Detect which cell encompasses the target text, then output its [X, Y] center coordinate. 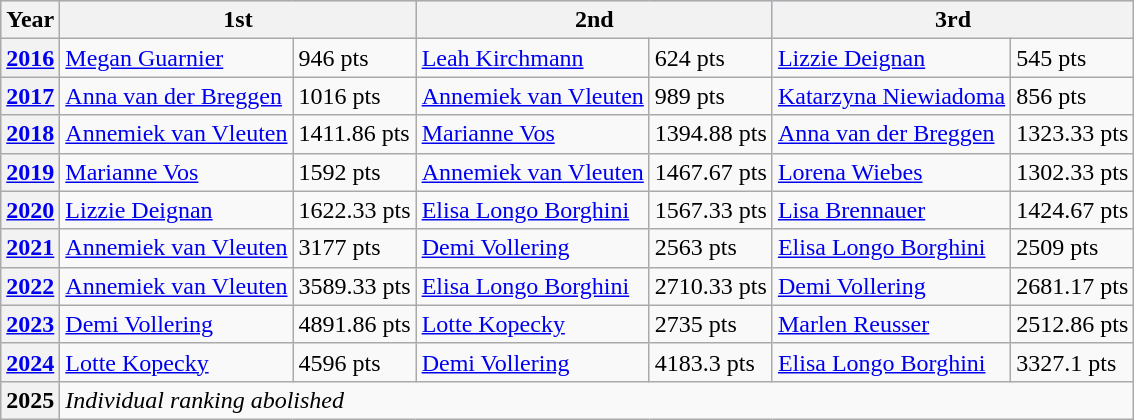
2018 [30, 134]
2735 pts [710, 324]
1302.33 pts [1072, 172]
2681.17 pts [1072, 286]
2021 [30, 248]
1467.67 pts [710, 172]
2023 [30, 324]
Lorena Wiebes [891, 172]
2512.86 pts [1072, 324]
2019 [30, 172]
1323.33 pts [1072, 134]
2nd [594, 20]
Individual ranking abolished [597, 400]
4183.3 pts [710, 362]
624 pts [710, 58]
Leah Kirchmann [532, 58]
2017 [30, 96]
946 pts [354, 58]
545 pts [1072, 58]
2509 pts [1072, 248]
1567.33 pts [710, 210]
1592 pts [354, 172]
2563 pts [710, 248]
Year [30, 20]
856 pts [1072, 96]
Marlen Reusser [891, 324]
2020 [30, 210]
2016 [30, 58]
1622.33 pts [354, 210]
3589.33 pts [354, 286]
2710.33 pts [710, 286]
1st [238, 20]
Megan Guarnier [176, 58]
1016 pts [354, 96]
1411.86 pts [354, 134]
4891.86 pts [354, 324]
2022 [30, 286]
3rd [952, 20]
3327.1 pts [1072, 362]
1424.67 pts [1072, 210]
4596 pts [354, 362]
3177 pts [354, 248]
989 pts [710, 96]
Lisa Brennauer [891, 210]
2025 [30, 400]
Katarzyna Niewiadoma [891, 96]
2024 [30, 362]
1394.88 pts [710, 134]
